Detect which cell encompasses the target text, then output its [x, y] center coordinate. 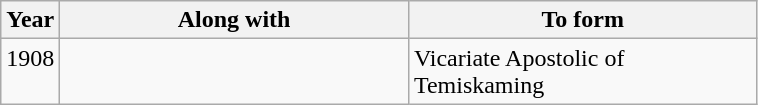
To form [582, 20]
1908 [30, 72]
Year [30, 20]
Vicariate Apostolic of Temiskaming [582, 72]
Along with [234, 20]
